Search for the cell housing the specified text and yield its (X, Y) center coordinate. 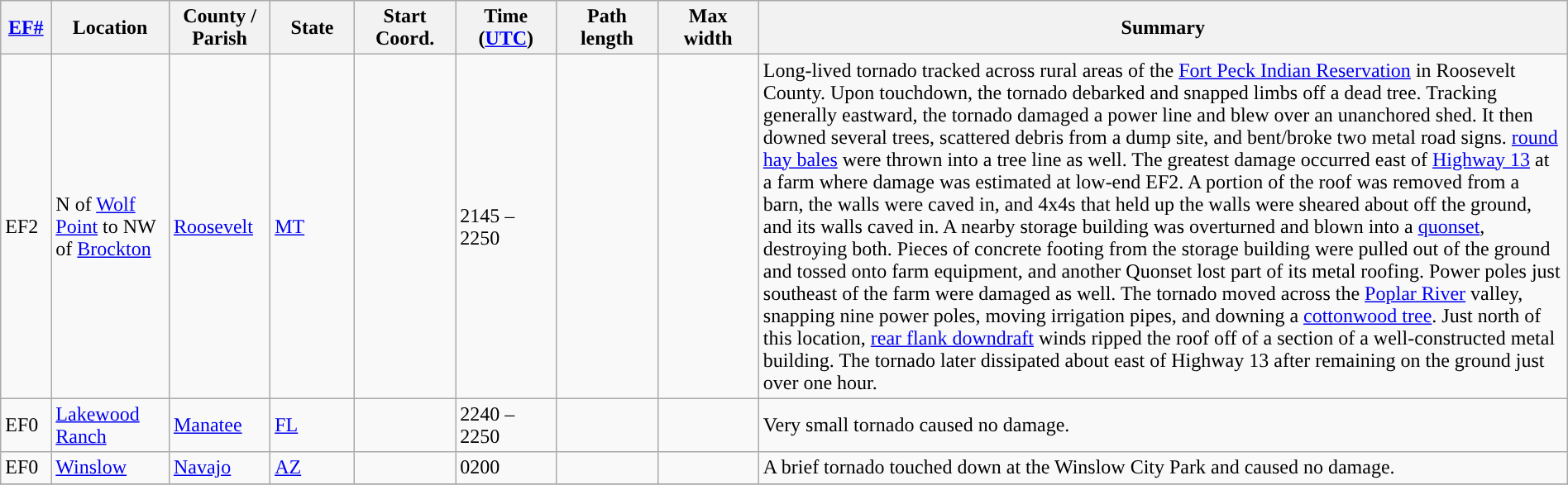
Winslow (111, 468)
Location (111, 28)
Time (UTC) (506, 28)
MT (313, 226)
County / Parish (219, 28)
0200 (506, 468)
FL (313, 425)
EF# (26, 28)
Manatee (219, 425)
AZ (313, 468)
State (313, 28)
Roosevelt (219, 226)
Path length (607, 28)
N of Wolf Point to NW of Brockton (111, 226)
Very small tornado caused no damage. (1163, 425)
Lakewood Ranch (111, 425)
Start Coord. (404, 28)
Max width (708, 28)
Navajo (219, 468)
2145 – 2250 (506, 226)
EF2 (26, 226)
2240 – 2250 (506, 425)
Summary (1163, 28)
A brief tornado touched down at the Winslow City Park and caused no damage. (1163, 468)
